From the cell containing the given text, extract its center point as [X, Y] coordinate. 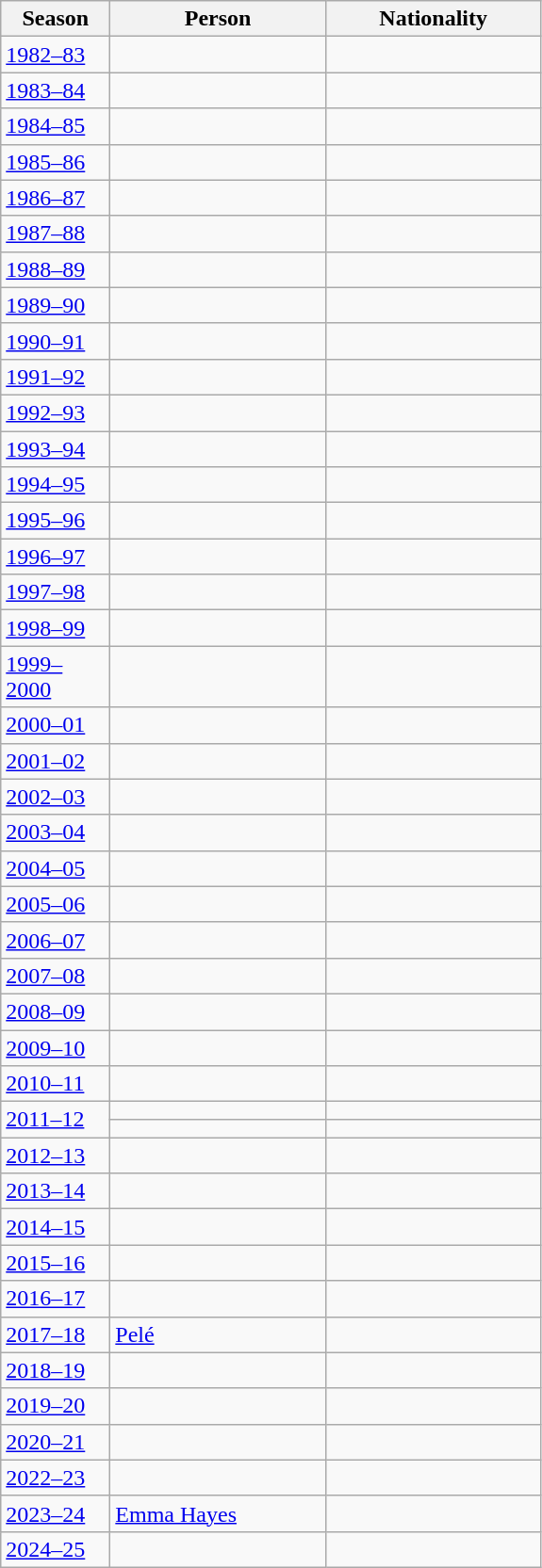
2013–14 [56, 1191]
1987–88 [56, 234]
1982–83 [56, 55]
2017–18 [56, 1334]
1985–86 [56, 162]
1998–99 [56, 628]
2005–06 [56, 904]
2020–21 [56, 1442]
1983–84 [56, 90]
2023–24 [56, 1513]
2015–16 [56, 1263]
1988–89 [56, 269]
2008–09 [56, 1011]
2009–10 [56, 1048]
1995–96 [56, 521]
1989–90 [56, 305]
2024–25 [56, 1549]
Nationality [434, 19]
2014–15 [56, 1227]
1999–2000 [56, 676]
2018–19 [56, 1370]
1984–85 [56, 126]
1993–94 [56, 449]
2011–12 [56, 1120]
2012–13 [56, 1156]
Season [56, 19]
1990–91 [56, 341]
1994–95 [56, 485]
1991–92 [56, 377]
2006–07 [56, 940]
2022–23 [56, 1478]
Pelé [219, 1334]
1992–93 [56, 412]
2003–04 [56, 832]
1996–97 [56, 557]
2002–03 [56, 797]
2004–05 [56, 868]
2001–02 [56, 761]
2016–17 [56, 1299]
Person [219, 19]
2000–01 [56, 725]
Emma Hayes [219, 1513]
2019–20 [56, 1406]
1986–87 [56, 198]
2010–11 [56, 1084]
2007–08 [56, 976]
1997–98 [56, 592]
